Return (x, y) of the center of cell containing provided text 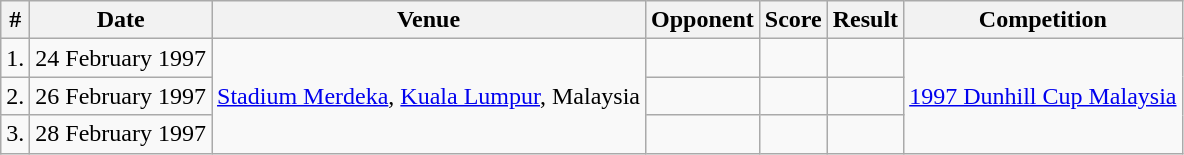
Stadium Merdeka, Kuala Lumpur, Malaysia (429, 96)
# (16, 20)
Result (865, 20)
Opponent (703, 20)
28 February 1997 (121, 134)
2. (16, 96)
3. (16, 134)
Score (793, 20)
Competition (1043, 20)
24 February 1997 (121, 58)
1. (16, 58)
Date (121, 20)
26 February 1997 (121, 96)
Venue (429, 20)
1997 Dunhill Cup Malaysia (1043, 96)
